Return the [X, Y] coordinate for the center point of the cell that contains the specified text.  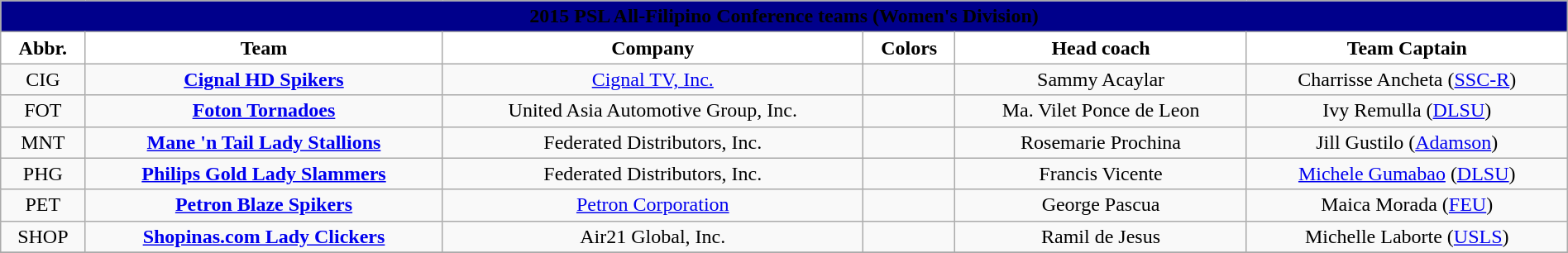
Abbr. [43, 48]
Ramil de Jesus [1101, 236]
Company [653, 48]
Colors [908, 48]
Charrisse Ancheta (SSC-R) [1407, 79]
Petron Corporation [653, 205]
PET [43, 205]
Team Captain [1407, 48]
Team [264, 48]
PHG [43, 174]
Sammy Acaylar [1101, 79]
Francis Vicente [1101, 174]
Jill Gustilo (Adamson) [1407, 142]
Head coach [1101, 48]
CIG [43, 79]
SHOP [43, 236]
Ma. Vilet Ponce de Leon [1101, 111]
Foton Tornadoes [264, 111]
Philips Gold Lady Slammers [264, 174]
Shopinas.com Lady Clickers [264, 236]
Cignal TV, Inc. [653, 79]
Mane 'n Tail Lady Stallions [264, 142]
Petron Blaze Spikers [264, 205]
George Pascua [1101, 205]
2015 PSL All-Filipino Conference teams (Women's Division) [784, 17]
United Asia Automotive Group, Inc. [653, 111]
Ivy Remulla (DLSU) [1407, 111]
Maica Morada (FEU) [1407, 205]
Michelle Laborte (USLS) [1407, 236]
Rosemarie Prochina [1101, 142]
MNT [43, 142]
Michele Gumabao (DLSU) [1407, 174]
Cignal HD Spikers [264, 79]
FOT [43, 111]
Air21 Global, Inc. [653, 236]
